Detect which cell encompasses the target text, then output its [x, y] center coordinate. 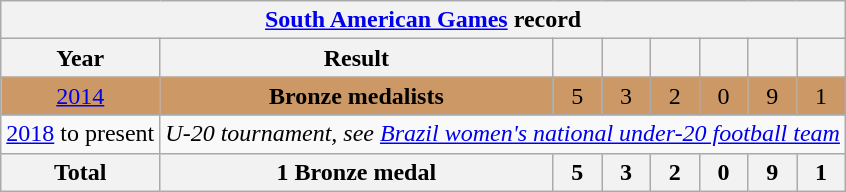
Result [356, 58]
Total [80, 172]
2014 [80, 96]
2018 to present [80, 134]
1 Bronze medal [356, 172]
South American Games record [424, 20]
U-20 tournament, see Brazil women's national under-20 football team [503, 134]
Bronze medalists [356, 96]
Year [80, 58]
